Scan for the cell matching the given text and deliver its (x, y) coordinate at center. 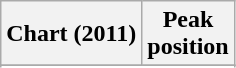
Chart (2011) (72, 34)
Peakposition (188, 34)
